Return [X, Y] of the center of cell containing provided text 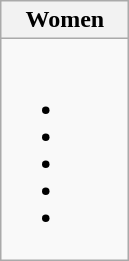
Women [65, 20]
